Scan for the cell matching the given text and deliver its [x, y] coordinate at center. 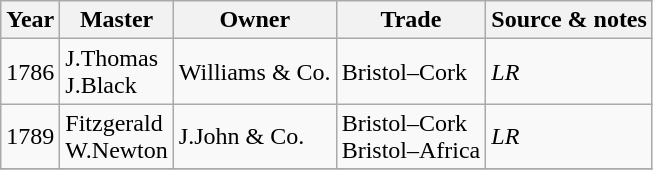
Owner [254, 20]
Bristol–CorkBristol–Africa [411, 136]
Source & notes [570, 20]
J.John & Co. [254, 136]
Bristol–Cork [411, 72]
Trade [411, 20]
FitzgeraldW.Newton [117, 136]
J.ThomasJ.Black [117, 72]
Master [117, 20]
1786 [30, 72]
Year [30, 20]
Williams & Co. [254, 72]
1789 [30, 136]
